Search for the cell housing the specified text and yield its (X, Y) center coordinate. 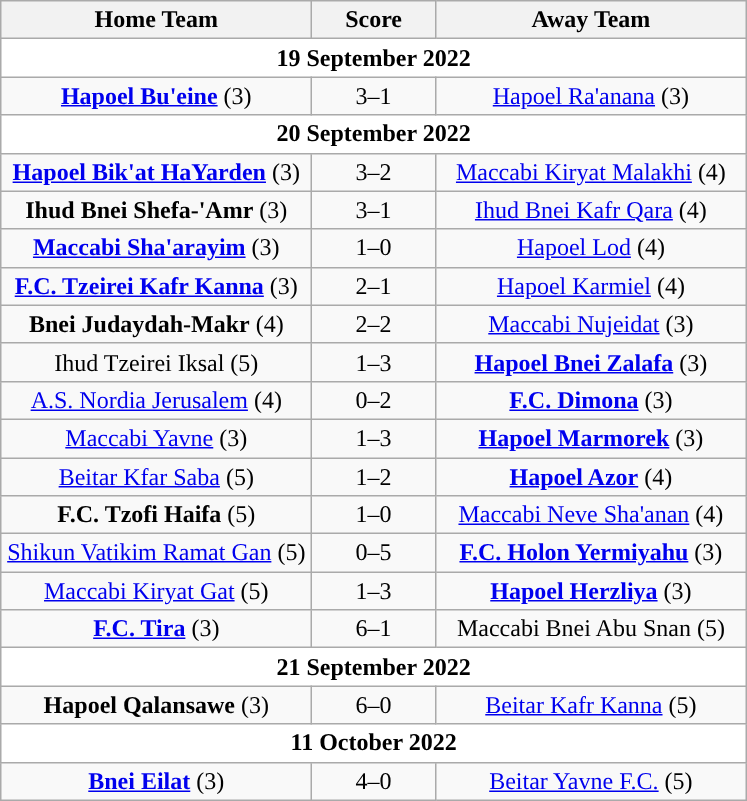
Maccabi Neve Sha'anan (4) (590, 515)
Maccabi Kiryat Malakhi (4) (590, 172)
Hapoel Lod (4) (590, 248)
2–1 (374, 286)
Home Team (156, 20)
4–0 (374, 781)
F.C. Tira (3) (156, 629)
2–2 (374, 324)
19 September 2022 (374, 58)
Hapoel Marmorek (3) (590, 438)
0–2 (374, 400)
11 October 2022 (374, 743)
21 September 2022 (374, 667)
Ihud Tzeirei Iksal (5) (156, 362)
F.C. Tzeirei Kafr Kanna (3) (156, 286)
Hapoel Herzliya (3) (590, 591)
Score (374, 20)
Maccabi Kiryat Gat (5) (156, 591)
6–0 (374, 705)
Hapoel Azor (4) (590, 477)
Hapoel Ra'anana (3) (590, 96)
Bnei Judaydah-Makr (4) (156, 324)
Hapoel Karmiel (4) (590, 286)
1–2 (374, 477)
Hapoel Bik'at HaYarden (3) (156, 172)
F.C. Tzofi Haifa (5) (156, 515)
Ihud Bnei Kafr Qara (4) (590, 210)
Beitar Kafr Kanna (5) (590, 705)
Beitar Kfar Saba (5) (156, 477)
Hapoel Bnei Zalafa (3) (590, 362)
F.C. Holon Yermiyahu (3) (590, 553)
3–2 (374, 172)
Maccabi Bnei Abu Snan (5) (590, 629)
Bnei Eilat (3) (156, 781)
Maccabi Yavne (3) (156, 438)
Hapoel Bu'eine (3) (156, 96)
Beitar Yavne F.C. (5) (590, 781)
Away Team (590, 20)
Ihud Bnei Shefa-'Amr (3) (156, 210)
Maccabi Sha'arayim (3) (156, 248)
A.S. Nordia Jerusalem (4) (156, 400)
Maccabi Nujeidat (3) (590, 324)
Hapoel Qalansawe (3) (156, 705)
F.C. Dimona (3) (590, 400)
6–1 (374, 629)
Shikun Vatikim Ramat Gan (5) (156, 553)
20 September 2022 (374, 134)
0–5 (374, 553)
